Provide the [X, Y] coordinate of the cell's center where the given text is located.  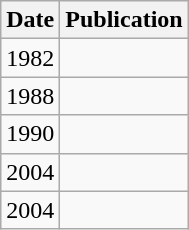
1988 [30, 96]
Date [30, 20]
1982 [30, 58]
1990 [30, 134]
Publication [124, 20]
